Capture the cell that displays the provided text and extract its (X, Y) central coordinate. 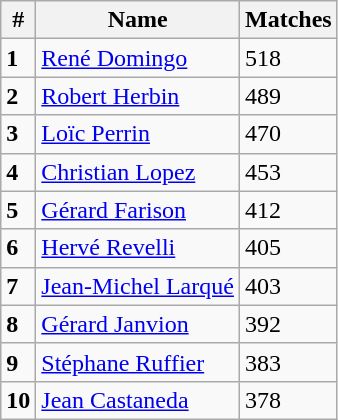
Hervé Revelli (138, 248)
453 (288, 172)
2 (18, 96)
# (18, 20)
Matches (288, 20)
4 (18, 172)
Christian Lopez (138, 172)
7 (18, 286)
Stéphane Ruffier (138, 362)
9 (18, 362)
Name (138, 20)
Gérard Janvion (138, 324)
412 (288, 210)
5 (18, 210)
Gérard Farison (138, 210)
10 (18, 400)
392 (288, 324)
378 (288, 400)
489 (288, 96)
Jean-Michel Larqué (138, 286)
Jean Castaneda (138, 400)
3 (18, 134)
Robert Herbin (138, 96)
405 (288, 248)
518 (288, 58)
403 (288, 286)
1 (18, 58)
470 (288, 134)
8 (18, 324)
Loïc Perrin (138, 134)
6 (18, 248)
René Domingo (138, 58)
383 (288, 362)
